Return [X, Y] of the center of cell containing provided text 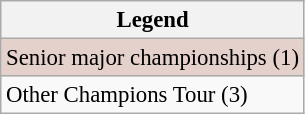
Other Champions Tour (3) [153, 95]
Senior major championships (1) [153, 58]
Legend [153, 20]
